Find where the given text appears and provide that cell's center as (X, Y) coordinate. 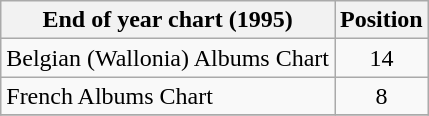
End of year chart (1995) (168, 20)
14 (381, 58)
Position (381, 20)
Belgian (Wallonia) Albums Chart (168, 58)
French Albums Chart (168, 96)
8 (381, 96)
